Extract the [X, Y] coordinate from the center of the cell holding the provided text.  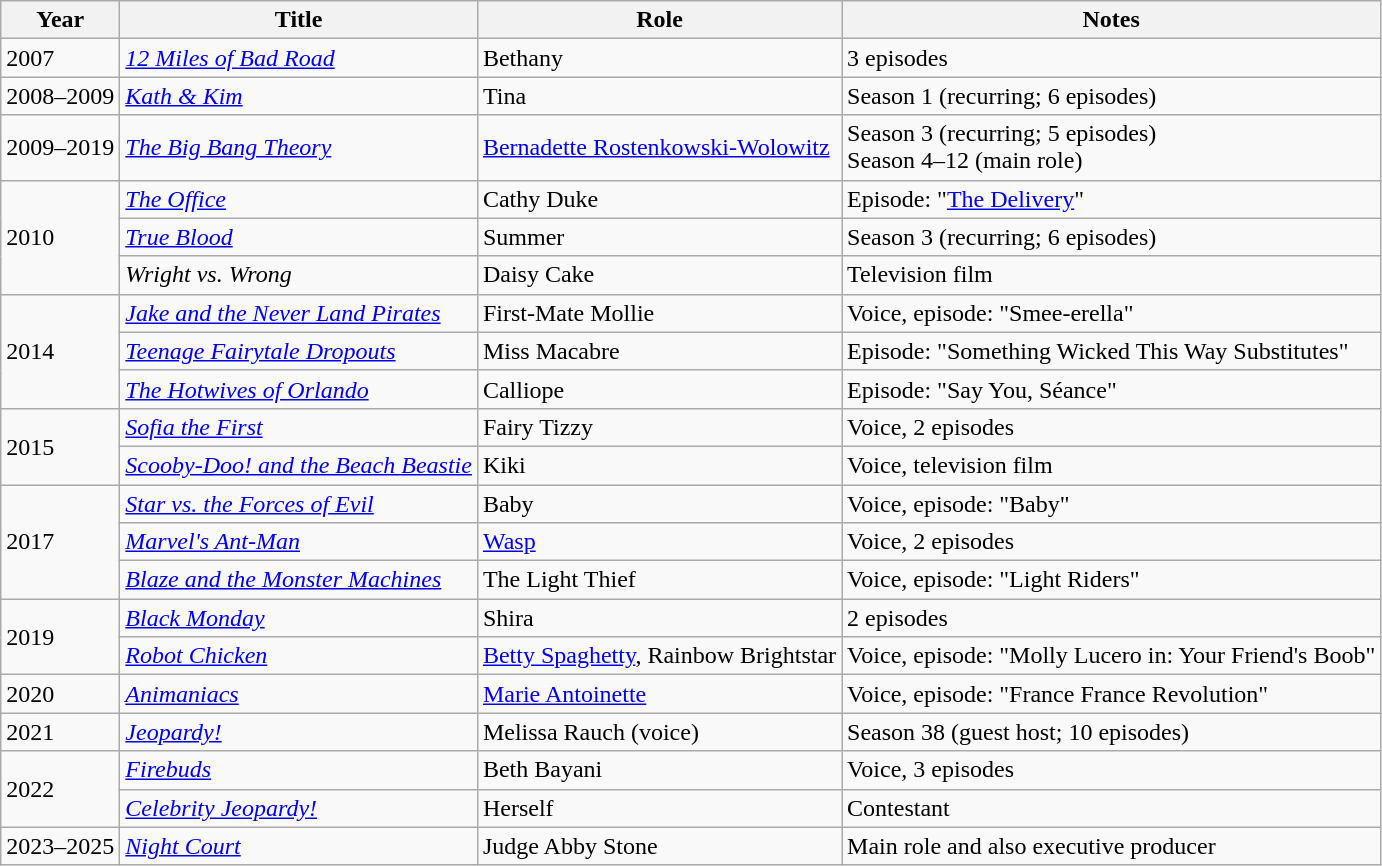
Teenage Fairytale Dropouts [299, 351]
2015 [60, 446]
2019 [60, 637]
Melissa Rauch (voice) [659, 732]
Role [659, 20]
Wasp [659, 542]
Star vs. the Forces of Evil [299, 503]
2010 [60, 237]
Celebrity Jeopardy! [299, 808]
Voice, episode: "Molly Lucero in: Your Friend's Boob" [1112, 656]
Voice, episode: "Smee-erella" [1112, 313]
Voice, episode: "Baby" [1112, 503]
Bernadette Rostenkowski-Wolowitz [659, 148]
Voice, episode: "Light Riders" [1112, 580]
2008–2009 [60, 96]
Animaniacs [299, 694]
3 episodes [1112, 58]
Television film [1112, 275]
Voice, 3 episodes [1112, 770]
12 Miles of Bad Road [299, 58]
Season 1 (recurring; 6 episodes) [1112, 96]
2007 [60, 58]
Season 3 (recurring; 6 episodes) [1112, 237]
Sofia the First [299, 427]
Black Monday [299, 618]
Summer [659, 237]
Robot Chicken [299, 656]
Miss Macabre [659, 351]
2021 [60, 732]
Jeopardy! [299, 732]
Bethany [659, 58]
Wright vs. Wrong [299, 275]
Daisy Cake [659, 275]
The Light Thief [659, 580]
Herself [659, 808]
Marie Antoinette [659, 694]
Main role and also executive producer [1112, 846]
Kath & Kim [299, 96]
Season 3 (recurring; 5 episodes)Season 4–12 (main role) [1112, 148]
Year [60, 20]
Cathy Duke [659, 199]
Calliope [659, 389]
The Big Bang Theory [299, 148]
First-Mate Mollie [659, 313]
Blaze and the Monster Machines [299, 580]
Season 38 (guest host; 10 episodes) [1112, 732]
Night Court [299, 846]
The Office [299, 199]
Voice, television film [1112, 465]
Notes [1112, 20]
Judge Abby Stone [659, 846]
2 episodes [1112, 618]
Episode: "The Delivery" [1112, 199]
Contestant [1112, 808]
Scooby-Doo! and the Beach Beastie [299, 465]
True Blood [299, 237]
2009–2019 [60, 148]
Firebuds [299, 770]
The Hotwives of Orlando [299, 389]
Beth Bayani [659, 770]
2022 [60, 789]
Jake and the Never Land Pirates [299, 313]
2017 [60, 541]
2023–2025 [60, 846]
Shira [659, 618]
Fairy Tizzy [659, 427]
Betty Spaghetty, Rainbow Brightstar [659, 656]
Marvel's Ant-Man [299, 542]
Voice, episode: "France France Revolution" [1112, 694]
Title [299, 20]
Episode: "Something Wicked This Way Substitutes" [1112, 351]
Baby [659, 503]
2014 [60, 351]
Kiki [659, 465]
2020 [60, 694]
Episode: "Say You, Séance" [1112, 389]
Tina [659, 96]
